Scan for the cell matching the given text and deliver its [x, y] coordinate at center. 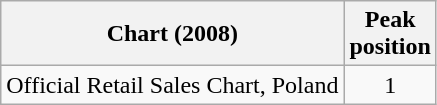
Peakposition [390, 34]
1 [390, 85]
Official Retail Sales Chart, Poland [172, 85]
Chart (2008) [172, 34]
